From the cell containing the given text, extract its center point as [x, y] coordinate. 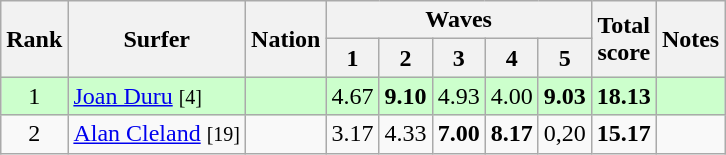
4.00 [512, 96]
9.10 [406, 96]
0,20 [564, 134]
Waves [458, 20]
Surfer [157, 39]
4.93 [458, 96]
4.33 [406, 134]
Notes [690, 39]
15.17 [624, 134]
Totalscore [624, 39]
4 [512, 58]
3 [458, 58]
Nation [286, 39]
9.03 [564, 96]
5 [564, 58]
3.17 [352, 134]
Rank [34, 39]
7.00 [458, 134]
18.13 [624, 96]
Joan Duru [4] [157, 96]
Alan Cleland [19] [157, 134]
8.17 [512, 134]
4.67 [352, 96]
